Return (x, y) of the center of cell containing provided text 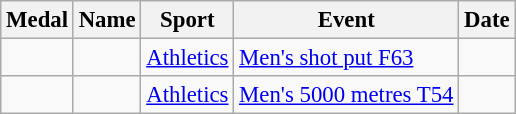
Event (346, 20)
Medal (38, 20)
Men's shot put F63 (346, 58)
Name (107, 20)
Sport (188, 20)
Men's 5000 metres T54 (346, 95)
Date (487, 20)
